From the cell containing the given text, extract its center point as (x, y) coordinate. 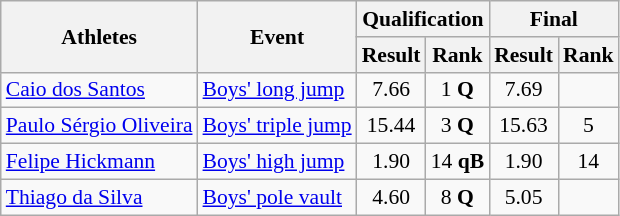
7.66 (392, 90)
4.60 (392, 197)
Athletes (100, 36)
15.63 (524, 126)
14 (588, 162)
Event (278, 36)
3 Q (458, 126)
Felipe Hickmann (100, 162)
14 qB (458, 162)
Qualification (423, 19)
Boys' pole vault (278, 197)
8 Q (458, 197)
Thiago da Silva (100, 197)
1 Q (458, 90)
5.05 (524, 197)
Caio dos Santos (100, 90)
5 (588, 126)
Final (554, 19)
Boys' high jump (278, 162)
Paulo Sérgio Oliveira (100, 126)
Boys' triple jump (278, 126)
Boys' long jump (278, 90)
15.44 (392, 126)
7.69 (524, 90)
